Identify which cell holds the provided text, then report its [X, Y] central coordinate. 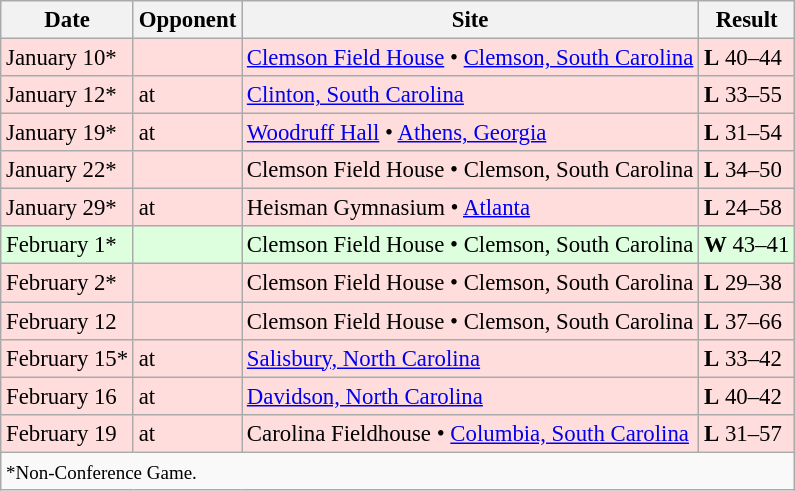
February 19 [68, 433]
January 10* [68, 58]
Heisman Gymnasium • Atlanta [470, 208]
L 24–58 [747, 208]
February 2* [68, 283]
February 12 [68, 321]
L 29–38 [747, 283]
Site [470, 20]
January 22* [68, 170]
Date [68, 20]
Davidson, North Carolina [470, 396]
January 29* [68, 208]
February 16 [68, 396]
February 1* [68, 245]
January 12* [68, 95]
Carolina Fieldhouse • Columbia, South Carolina [470, 433]
Opponent [187, 20]
January 19* [68, 133]
*Non-Conference Game. [398, 471]
L 40–42 [747, 396]
W 43–41 [747, 245]
L 34–50 [747, 170]
Salisbury, North Carolina [470, 358]
Woodruff Hall • Athens, Georgia [470, 133]
L 33–55 [747, 95]
Clinton, South Carolina [470, 95]
February 15* [68, 358]
L 40–44 [747, 58]
L 37–66 [747, 321]
Result [747, 20]
L 31–54 [747, 133]
L 31–57 [747, 433]
L 33–42 [747, 358]
